Find where the given text appears and provide that cell's center as [X, Y] coordinate. 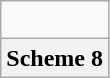
Scheme 8 [55, 58]
